Find where the given text appears and provide that cell's center as [x, y] coordinate. 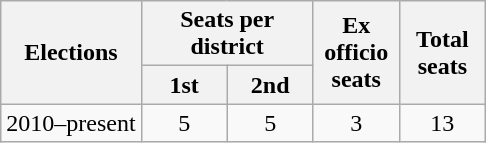
1st [184, 85]
Elections [71, 52]
Seats per district [227, 34]
3 [356, 123]
Ex officio seats [356, 52]
2nd [270, 85]
Total seats [442, 52]
13 [442, 123]
2010–present [71, 123]
